Return (x, y) of the center of cell containing provided text 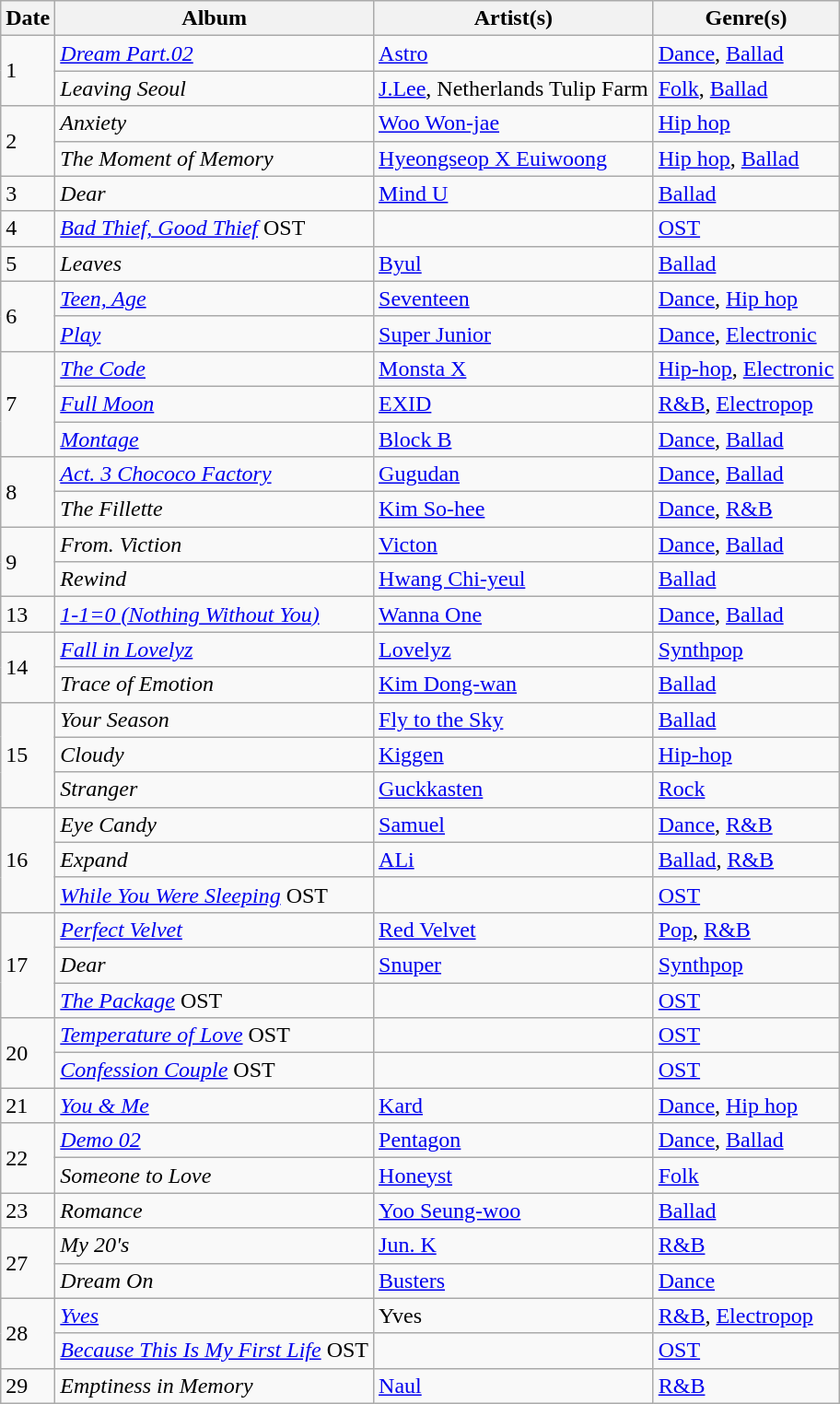
While You Were Sleeping OST (215, 895)
Hip hop (746, 123)
Ballad, R&B (746, 860)
The Code (215, 369)
17 (28, 965)
13 (28, 614)
Expand (215, 860)
Dance, Electronic (746, 333)
Genre(s) (746, 18)
Someone to Love (215, 1176)
Artist(s) (514, 18)
1 (28, 71)
From. Viction (215, 544)
3 (28, 193)
9 (28, 562)
Hwang Chi-yeul (514, 579)
5 (28, 263)
Stranger (215, 790)
Gugudan (514, 474)
Hip hop, Ballad (746, 158)
Honeyst (514, 1176)
23 (28, 1211)
22 (28, 1158)
Eye Candy (215, 825)
Lovelyz (514, 649)
Play (215, 333)
Act. 3 Chococo Factory (215, 474)
Wanna One (514, 614)
Kard (514, 1106)
Demo 02 (215, 1141)
15 (28, 755)
ALi (514, 860)
Hyeongseop X Euiwoong (514, 158)
Byul (514, 263)
Leaving Seoul (215, 88)
Hip-hop, Electronic (746, 369)
Guckkasten (514, 790)
14 (28, 667)
You & Me (215, 1106)
Pop, R&B (746, 930)
27 (28, 1263)
Mind U (514, 193)
Snuper (514, 965)
Montage (215, 439)
Kim Dong-wan (514, 684)
20 (28, 1053)
The Fillette (215, 509)
Leaves (215, 263)
My 20's (215, 1246)
Seventeen (514, 298)
Victon (514, 544)
Dance (746, 1281)
Anxiety (215, 123)
EXID (514, 404)
Temperature of Love OST (215, 1035)
Romance (215, 1211)
Your Season (215, 720)
Dream Part.02 (215, 53)
6 (28, 316)
Monsta X (514, 369)
Teen, Age (215, 298)
Full Moon (215, 404)
Woo Won-jae (514, 123)
Kiggen (514, 755)
Rewind (215, 579)
Block B (514, 439)
Naul (514, 1386)
The Package OST (215, 1000)
Trace of Emotion (215, 684)
8 (28, 492)
Fall in Lovelyz (215, 649)
Yoo Seung-woo (514, 1211)
Dream On (215, 1281)
2 (28, 141)
Bad Thief, Good Thief OST (215, 228)
Jun. K (514, 1246)
Folk (746, 1176)
1-1=0 (Nothing Without You) (215, 614)
Astro (514, 53)
Folk, Ballad (746, 88)
Kim So-hee (514, 509)
Busters (514, 1281)
7 (28, 404)
Confession Couple OST (215, 1071)
Album (215, 18)
Because This Is My First Life OST (215, 1351)
Fly to the Sky (514, 720)
16 (28, 860)
29 (28, 1386)
Hip-hop (746, 755)
Samuel (514, 825)
Perfect Velvet (215, 930)
Super Junior (514, 333)
28 (28, 1333)
21 (28, 1106)
Rock (746, 790)
Emptiness in Memory (215, 1386)
Date (28, 18)
4 (28, 228)
Cloudy (215, 755)
J.Lee, Netherlands Tulip Farm (514, 88)
Pentagon (514, 1141)
Red Velvet (514, 930)
The Moment of Memory (215, 158)
